Find where the given text appears and provide that cell's center as (x, y) coordinate. 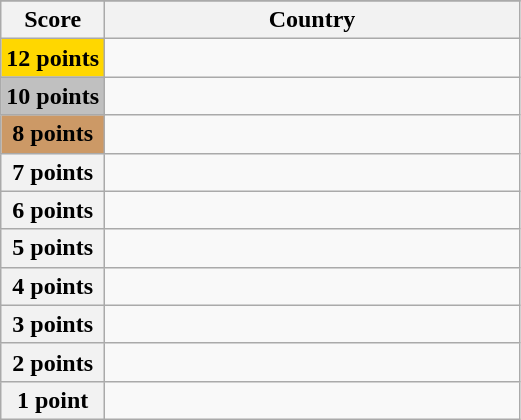
6 points (53, 210)
3 points (53, 324)
Country (312, 20)
Score (53, 20)
5 points (53, 248)
8 points (53, 134)
1 point (53, 400)
4 points (53, 286)
7 points (53, 172)
2 points (53, 362)
10 points (53, 96)
12 points (53, 58)
